Search for the cell housing the specified text and yield its [x, y] center coordinate. 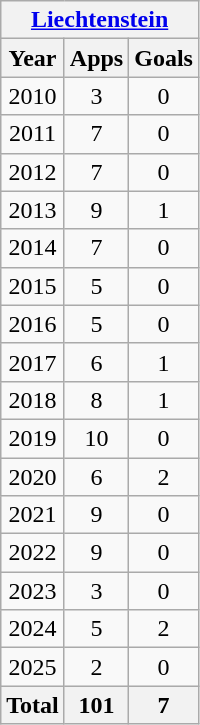
Year [33, 58]
2020 [33, 477]
2014 [33, 248]
2025 [33, 667]
Liechtenstein [100, 20]
2012 [33, 172]
10 [96, 438]
2019 [33, 438]
101 [96, 705]
Total [33, 705]
8 [96, 400]
2016 [33, 324]
2022 [33, 553]
Apps [96, 58]
2017 [33, 362]
2023 [33, 591]
2013 [33, 210]
2015 [33, 286]
2010 [33, 96]
2018 [33, 400]
2011 [33, 134]
Goals [164, 58]
2021 [33, 515]
2024 [33, 629]
